Determine the [x, y] coordinate at the center of the cell enclosing the given text.  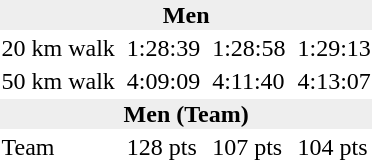
4:13:07 [334, 81]
1:29:13 [334, 48]
20 km walk [58, 48]
Men [186, 15]
4:11:40 [249, 81]
1:28:39 [163, 48]
1:28:58 [249, 48]
4:09:09 [163, 81]
50 km walk [58, 81]
Men (Team) [186, 114]
